Pinpoint the cell where the given text exists, returning its [x, y] midpoint coordinate. 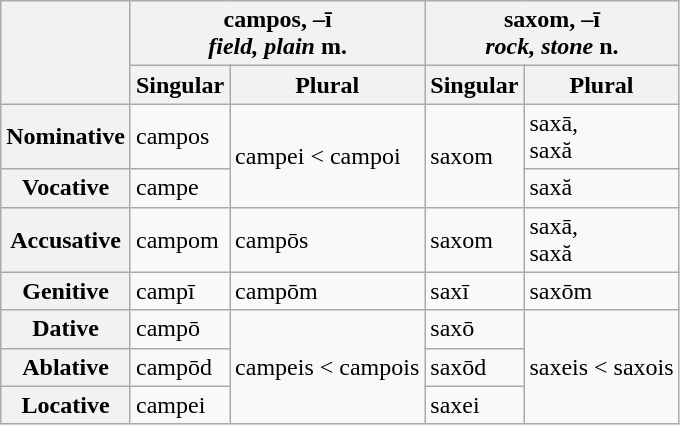
saxom, –ī rock, stone n. [552, 34]
campei [180, 405]
campeis < campois [328, 367]
Genitive [66, 291]
Nominative [66, 136]
campom [180, 240]
campōd [180, 367]
saxō [474, 329]
Ablative [66, 367]
campos, –ī field, plain m. [277, 34]
saxei [474, 405]
saxă [602, 188]
saxōd [474, 367]
campī [180, 291]
saxeis < saxois [602, 367]
Accusative [66, 240]
Dative [66, 329]
campō [180, 329]
campe [180, 188]
campōm [328, 291]
saxī [474, 291]
Vocative [66, 188]
campos [180, 136]
Locative [66, 405]
saxōm [602, 291]
campōs [328, 240]
campei < campoi [328, 156]
